Return the (x, y) coordinate for the center point of the cell that contains the specified text.  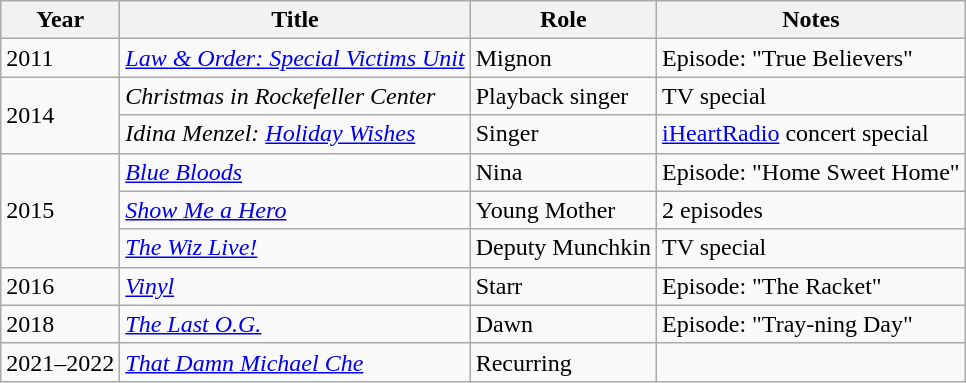
Vinyl (295, 286)
Dawn (563, 324)
Young Mother (563, 210)
Notes (812, 20)
Episode: "Tray-ning Day" (812, 324)
The Last O.G. (295, 324)
Episode: "True Believers" (812, 58)
2021–2022 (60, 362)
Christmas in Rockefeller Center (295, 96)
Singer (563, 134)
That Damn Michael Che (295, 362)
Show Me a Hero (295, 210)
Mignon (563, 58)
Episode: "Home Sweet Home" (812, 172)
Title (295, 20)
2011 (60, 58)
Law & Order: Special Victims Unit (295, 58)
Playback singer (563, 96)
2015 (60, 210)
Nina (563, 172)
The Wiz Live! (295, 248)
Episode: "The Racket" (812, 286)
2 episodes (812, 210)
2014 (60, 115)
Starr (563, 286)
Blue Bloods (295, 172)
Idina Menzel: Holiday Wishes (295, 134)
iHeartRadio concert special (812, 134)
Role (563, 20)
Year (60, 20)
Deputy Munchkin (563, 248)
Recurring (563, 362)
2016 (60, 286)
2018 (60, 324)
